From the cell containing the given text, extract its center point as [x, y] coordinate. 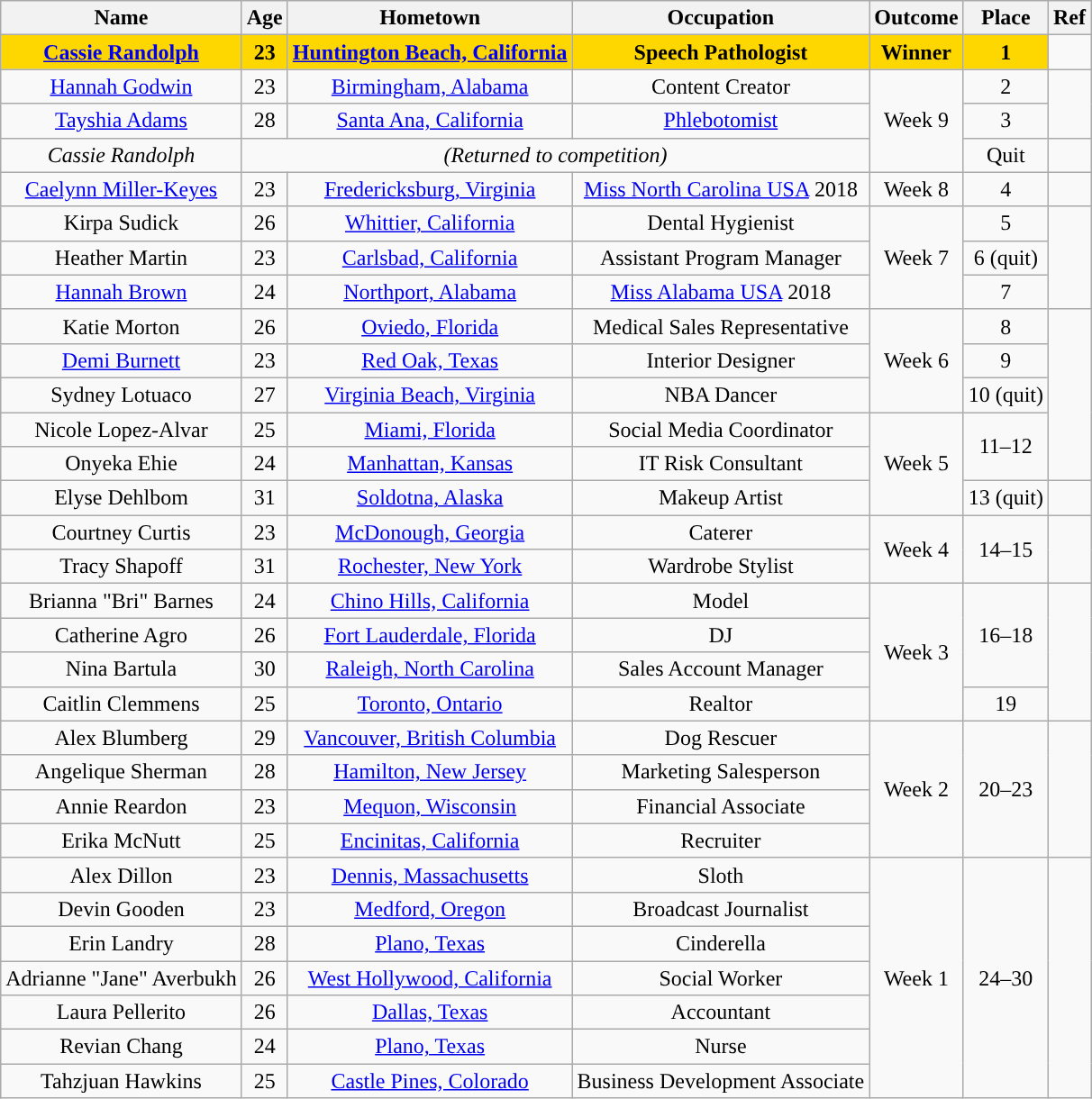
Erika McNutt [121, 840]
Nurse [721, 1047]
Fredericksburg, Virginia [430, 189]
Dental Hygienist [721, 223]
Chino Hills, California [430, 601]
Marketing Salesperson [721, 772]
8 [1006, 326]
Demi Burnett [121, 360]
Raleigh, North Carolina [430, 669]
13 (quit) [1006, 498]
14–15 [1006, 549]
Quit [1006, 155]
Alex Blumberg [121, 738]
Katie Morton [121, 326]
6 (quit) [1006, 258]
5 [1006, 223]
Hannah Brown [121, 292]
Realtor [721, 704]
Nicole Lopez-Alvar [121, 430]
Heather Martin [121, 258]
Vancouver, British Columbia [430, 738]
Catherine Agro [121, 635]
Adrianne "Jane" Averbukh [121, 977]
Assistant Program Manager [721, 258]
Broadcast Journalist [721, 909]
Sydney Lotuaco [121, 395]
Model [721, 601]
Revian Chang [121, 1047]
4 [1006, 189]
Miami, Florida [430, 430]
11–12 [1006, 447]
Content Creator [721, 86]
1 [1006, 52]
Week 8 [916, 189]
7 [1006, 292]
Courtney Curtis [121, 532]
DJ [721, 635]
Wardrobe Stylist [721, 567]
Caelynn Miller-Keyes [121, 189]
Accountant [721, 1013]
Business Development Associate [721, 1081]
Alex Dillon [121, 875]
Dennis, Massachusetts [430, 875]
McDonough, Georgia [430, 532]
Encinitas, California [430, 840]
2 [1006, 86]
Oviedo, Florida [430, 326]
Dallas, Texas [430, 1013]
Tayshia Adams [121, 121]
Week 3 [916, 652]
Interior Designer [721, 360]
Fort Lauderdale, Florida [430, 635]
Virginia Beach, Virginia [430, 395]
Castle Pines, Colorado [430, 1081]
19 [1006, 704]
Week 1 [916, 977]
9 [1006, 360]
Phlebotomist [721, 121]
Kirpa Sudick [121, 223]
Devin Gooden [121, 909]
IT Risk Consultant [721, 464]
Santa Ana, California [430, 121]
Speech Pathologist [721, 52]
Tracy Shapoff [121, 567]
29 [265, 738]
3 [1006, 121]
Financial Associate [721, 806]
30 [265, 669]
Angelique Sherman [121, 772]
West Hollywood, California [430, 977]
Social Media Coordinator [721, 430]
24–30 [1006, 977]
Caterer [721, 532]
Week 5 [916, 464]
Hamilton, New Jersey [430, 772]
Onyeka Ehie [121, 464]
27 [265, 395]
Northport, Alabama [430, 292]
Recruiter [721, 840]
16–18 [1006, 635]
Week 6 [916, 360]
Cinderella [721, 943]
Erin Landry [121, 943]
Place [1006, 18]
Name [121, 18]
Red Oak, Texas [430, 360]
Toronto, Ontario [430, 704]
NBA Dancer [721, 395]
Week 9 [916, 121]
Dog Rescuer [721, 738]
Whittier, California [430, 223]
Winner [916, 52]
(Returned to competition) [555, 155]
Sloth [721, 875]
Occupation [721, 18]
Hannah Godwin [121, 86]
Miss Alabama USA 2018 [721, 292]
Social Worker [721, 977]
Week 7 [916, 258]
Sales Account Manager [721, 669]
Rochester, New York [430, 567]
Nina Bartula [121, 669]
Carlsbad, California [430, 258]
Brianna "Bri" Barnes [121, 601]
Laura Pellerito [121, 1013]
Medical Sales Representative [721, 326]
Mequon, Wisconsin [430, 806]
Ref [1069, 18]
Hometown [430, 18]
Huntington Beach, California [430, 52]
Makeup Artist [721, 498]
Miss North Carolina USA 2018 [721, 189]
Week 2 [916, 789]
Outcome [916, 18]
Week 4 [916, 549]
Manhattan, Kansas [430, 464]
Elyse Dehlbom [121, 498]
20–23 [1006, 789]
Medford, Oregon [430, 909]
10 (quit) [1006, 395]
Annie Reardon [121, 806]
Caitlin Clemmens [121, 704]
Soldotna, Alaska [430, 498]
Tahzjuan Hawkins [121, 1081]
Age [265, 18]
Birmingham, Alabama [430, 86]
